Detect which cell encompasses the target text, then output its [x, y] center coordinate. 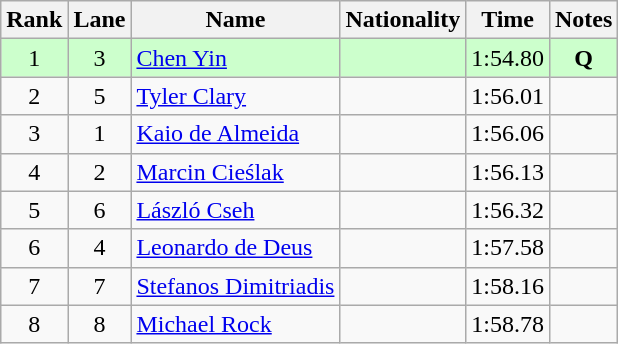
Nationality [403, 20]
Stefanos Dimitriadis [236, 286]
Chen Yin [236, 58]
Leonardo de Deus [236, 248]
1:56.13 [508, 172]
Kaio de Almeida [236, 134]
1:56.06 [508, 134]
Notes [583, 20]
Name [236, 20]
1:56.32 [508, 210]
Michael Rock [236, 324]
Tyler Clary [236, 96]
1:56.01 [508, 96]
Lane [100, 20]
László Cseh [236, 210]
1:58.16 [508, 286]
Q [583, 58]
Rank [34, 20]
1:57.58 [508, 248]
1:54.80 [508, 58]
Time [508, 20]
1:58.78 [508, 324]
Marcin Cieślak [236, 172]
